Return (X, Y) of the center of cell containing provided text 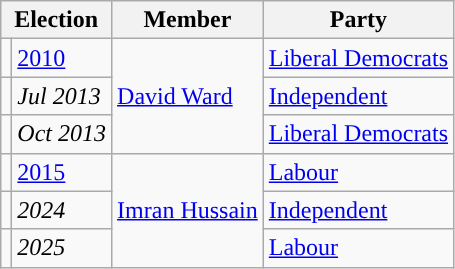
2010 (62, 58)
Election (56, 20)
Oct 2013 (62, 134)
2015 (62, 172)
Jul 2013 (62, 96)
Member (188, 20)
2024 (62, 210)
Imran Hussain (188, 210)
2025 (62, 248)
Party (358, 20)
David Ward (188, 96)
